Output the (X, Y) coordinate of the center of the cell containing the given text.  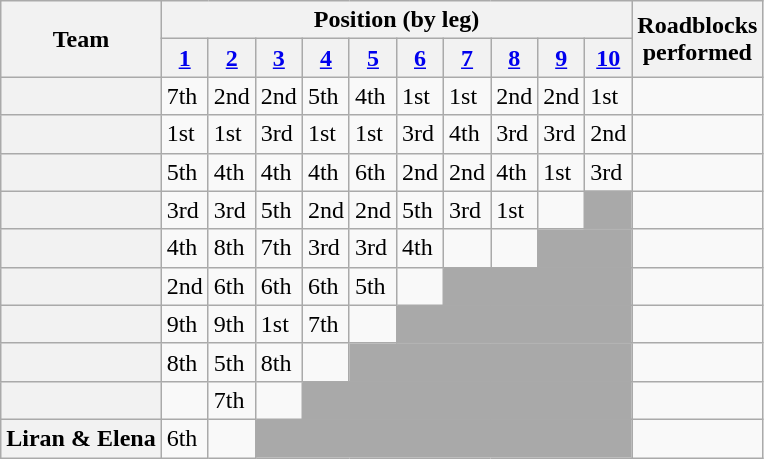
6 (420, 58)
3 (278, 58)
5 (372, 58)
10 (608, 58)
2 (232, 58)
Roadblocksperformed (698, 39)
8 (514, 58)
4 (326, 58)
Position (by leg) (396, 20)
9 (562, 58)
1 (184, 58)
7 (468, 58)
Liran & Elena (81, 438)
Team (81, 39)
